Output the (X, Y) coordinate of the center of the cell containing the given text.  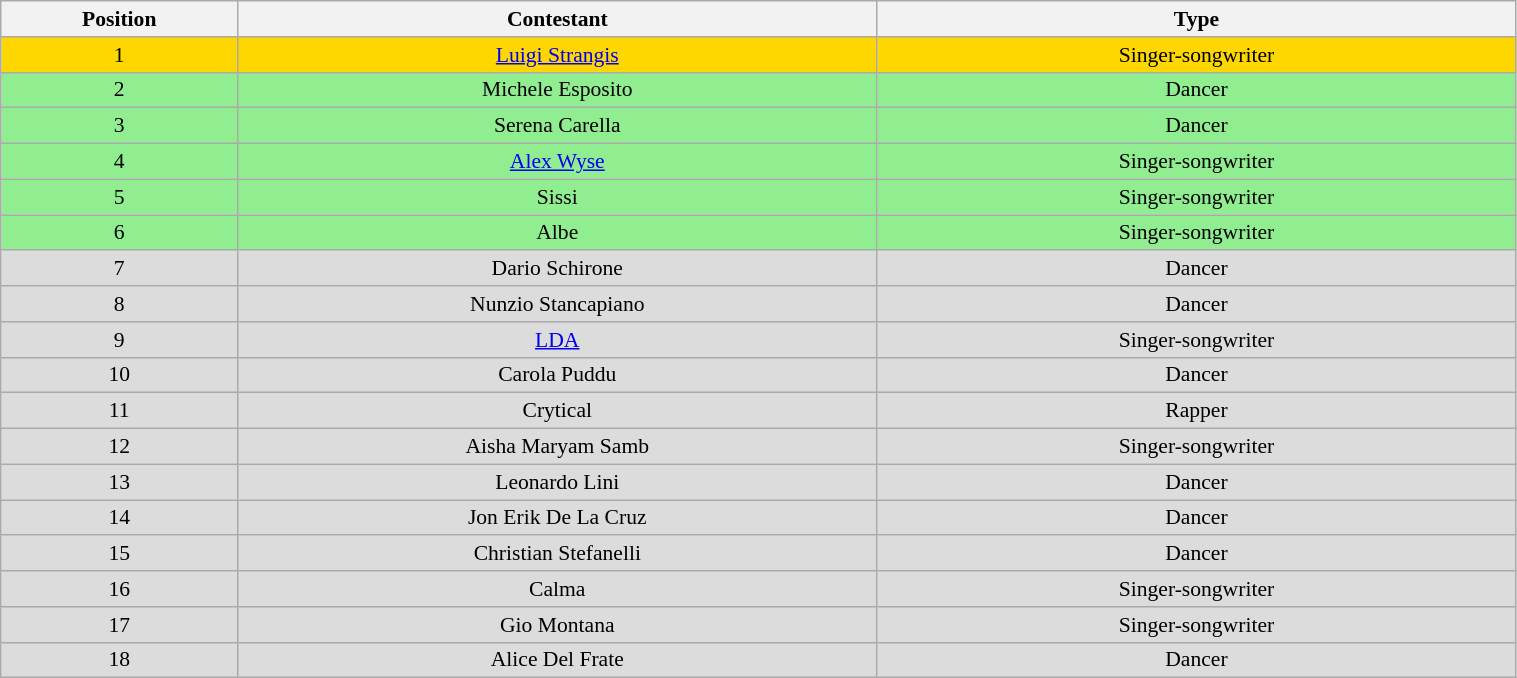
Michele Esposito (558, 90)
Rapper (1196, 411)
17 (120, 625)
11 (120, 411)
Sissi (558, 197)
Carola Puddu (558, 375)
10 (120, 375)
Aisha Maryam Samb (558, 447)
LDA (558, 340)
Position (120, 19)
Alex Wyse (558, 162)
Leonardo Lini (558, 482)
Contestant (558, 19)
15 (120, 554)
Nunzio Stancapiano (558, 304)
Dario Schirone (558, 269)
9 (120, 340)
14 (120, 518)
2 (120, 90)
Jon Erik De La Cruz (558, 518)
3 (120, 126)
1 (120, 55)
Gio Montana (558, 625)
Calma (558, 589)
Luigi Strangis (558, 55)
Type (1196, 19)
Serena Carella (558, 126)
Alice Del Frate (558, 660)
4 (120, 162)
13 (120, 482)
Crytical (558, 411)
Albe (558, 233)
7 (120, 269)
5 (120, 197)
Christian Stefanelli (558, 554)
6 (120, 233)
8 (120, 304)
12 (120, 447)
16 (120, 589)
18 (120, 660)
